For the text-containing cell, return its midpoint in [x, y] coordinate format. 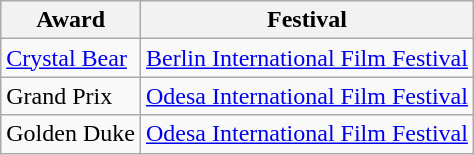
Award [71, 20]
Festival [306, 20]
Crystal Bear [71, 58]
Berlin International Film Festival [306, 58]
Golden Duke [71, 134]
Grand Prix [71, 96]
